Capture the cell that displays the provided text and extract its (x, y) central coordinate. 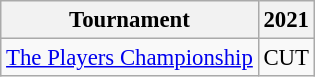
Tournament (130, 20)
CUT (286, 58)
The Players Championship (130, 58)
2021 (286, 20)
